Search for the cell housing the specified text and yield its [X, Y] center coordinate. 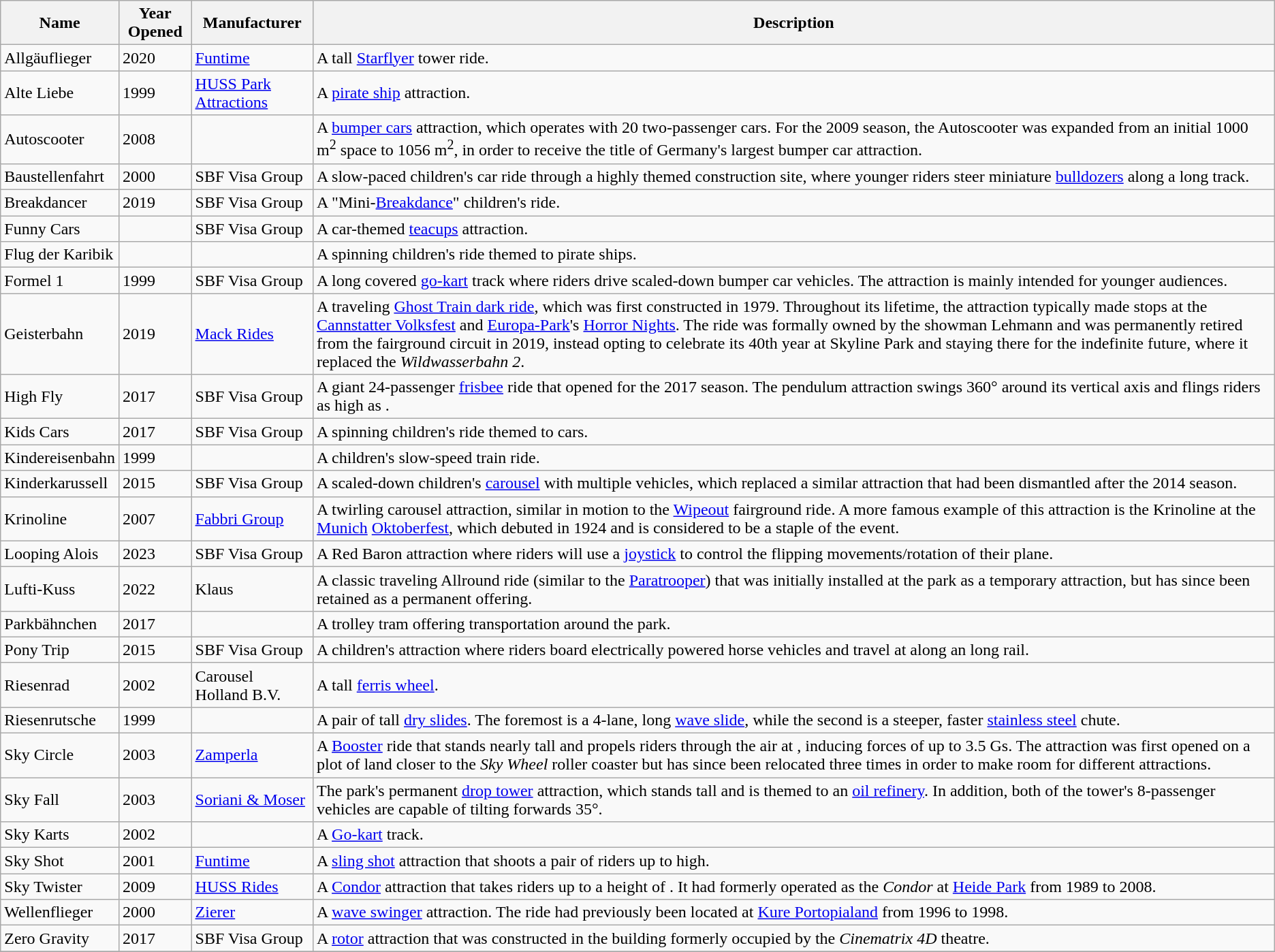
HUSS Park Attractions [252, 93]
A children's slow-speed train ride. [794, 458]
A rotor attraction that was constructed in the building formerly occupied by the Cinematrix 4D theatre. [794, 938]
Lufti-Kuss [60, 588]
Mack Rides [252, 334]
A slow-paced children's car ride through a highly themed construction site, where younger riders steer miniature bulldozers along a long track. [794, 176]
A pirate ship attraction. [794, 93]
Sky Karts [60, 835]
Parkbähnchen [60, 624]
2009 [155, 887]
Zierer [252, 913]
2022 [155, 588]
Breakdancer [60, 203]
A wave swinger attraction. The ride had previously been located at Kure Portopialand from 1996 to 1998. [794, 913]
Klaus [252, 588]
Geisterbahn [60, 334]
A spinning children's ride themed to cars. [794, 432]
A tall ferris wheel. [794, 685]
Year Opened [155, 23]
Kindereisenbahn [60, 458]
Riesenrad [60, 685]
Name [60, 23]
A spinning children's ride themed to pirate ships. [794, 255]
Autoscooter [60, 140]
Zamperla [252, 756]
Manufacturer [252, 23]
Flug der Karibik [60, 255]
Zero Gravity [60, 938]
A Go-kart track. [794, 835]
Sky Twister [60, 887]
Carousel Holland B.V. [252, 685]
Formel 1 [60, 281]
A sling shot attraction that shoots a pair of riders up to high. [794, 861]
A tall Starflyer tower ride. [794, 58]
A Condor attraction that takes riders up to a height of . It had formerly operated as the Condor at Heide Park from 1989 to 2008. [794, 887]
A long covered go-kart track where riders drive scaled-down bumper car vehicles. The attraction is mainly intended for younger audiences. [794, 281]
Allgäuflieger [60, 58]
Kinderkarussell [60, 483]
A trolley tram offering transportation around the park. [794, 624]
Soriani & Moser [252, 799]
Funny Cars [60, 229]
Sky Circle [60, 756]
Baustellenfahrt [60, 176]
Krinoline [60, 519]
High Fly [60, 396]
Sky Fall [60, 799]
Wellenflieger [60, 913]
Alte Liebe [60, 93]
Sky Shot [60, 861]
2001 [155, 861]
Pony Trip [60, 650]
Riesenrutsche [60, 720]
2020 [155, 58]
2023 [155, 554]
2008 [155, 140]
HUSS Rides [252, 887]
Fabbri Group [252, 519]
A car-themed teacups attraction. [794, 229]
A Red Baron attraction where riders will use a joystick to control the flipping movements/rotation of their plane. [794, 554]
A scaled-down children's carousel with multiple vehicles, which replaced a similar attraction that had been dismantled after the 2014 season. [794, 483]
Description [794, 23]
A pair of tall dry slides. The foremost is a 4-lane, long wave slide, while the second is a steeper, faster stainless steel chute. [794, 720]
Looping Alois [60, 554]
A children's attraction where riders board electrically powered horse vehicles and travel at along an long rail. [794, 650]
A "Mini-Breakdance" children's ride. [794, 203]
2007 [155, 519]
Kids Cars [60, 432]
